Provide the [x, y] coordinate of the cell's center where the given text is located.  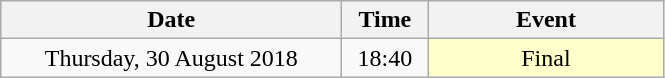
18:40 [385, 58]
Event [546, 20]
Thursday, 30 August 2018 [172, 58]
Time [385, 20]
Final [546, 58]
Date [172, 20]
